Output the [x, y] coordinate of the center of the cell containing the given text.  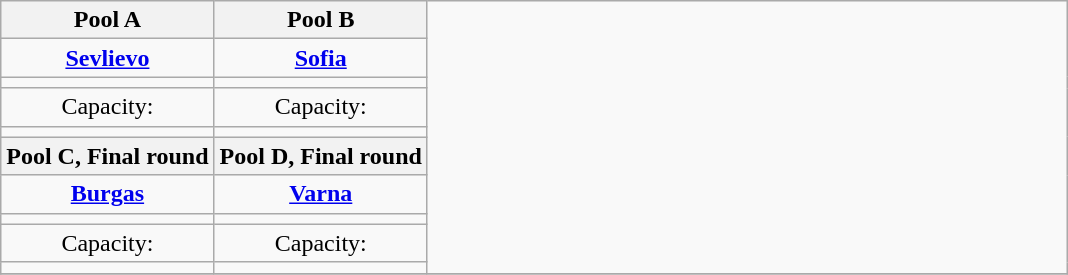
Pool B [320, 20]
Burgas [108, 194]
Sevlievo [108, 58]
Pool A [108, 20]
Pool D, Final round [320, 156]
Sofia [320, 58]
Pool C, Final round [108, 156]
Varna [320, 194]
